Determine the (X, Y) coordinate at the center of the cell enclosing the given text.  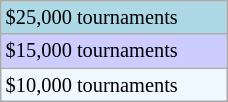
$10,000 tournaments (114, 85)
$25,000 tournaments (114, 17)
$15,000 tournaments (114, 51)
